Capture the cell that displays the provided text and extract its [X, Y] central coordinate. 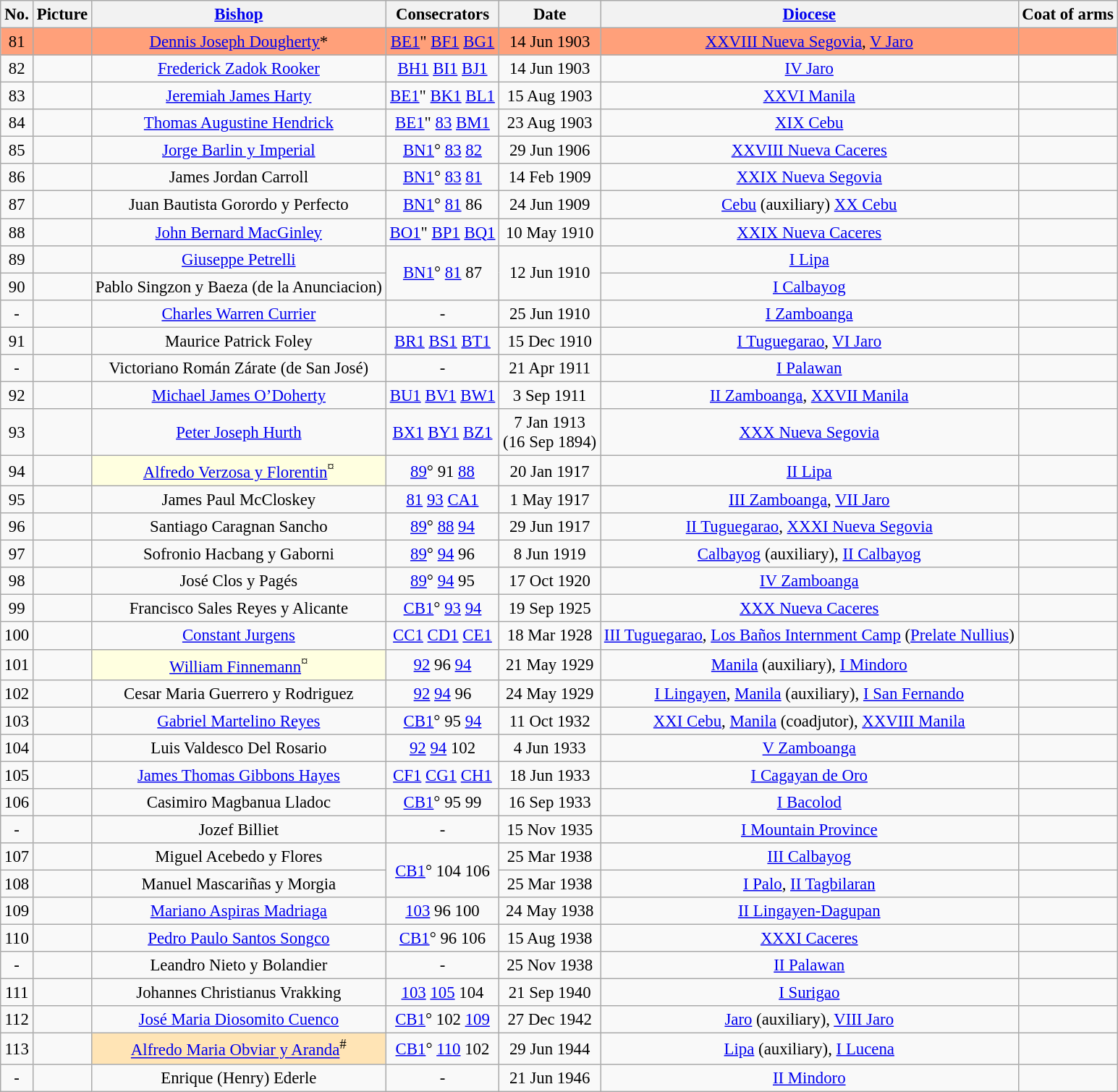
84 [17, 123]
CF1 CG1 CH1 [443, 775]
XXIX Nueva Segovia [810, 177]
101 [17, 664]
Picture [62, 14]
113 [17, 1049]
IV Zamboanga [810, 581]
89° 88 94 [443, 527]
Johannes Christianus Vrakking [239, 993]
17 Oct 1920 [550, 581]
CC1 CD1 CE1 [443, 636]
BR1 BS1 BT1 [443, 341]
Constant Jurgens [239, 636]
Jorge Barlin y Imperial [239, 151]
92 94 96 [443, 693]
92 94 102 [443, 748]
85 [17, 151]
89° 94 95 [443, 581]
105 [17, 775]
I Palawan [810, 368]
82 [17, 69]
Santiago Caragnan Sancho [239, 527]
4 Jun 1933 [550, 748]
108 [17, 884]
Luis Valdesco Del Rosario [239, 748]
I Palo, II Tagbilaran [810, 884]
V Zamboanga [810, 748]
CB1° 102 109 [443, 1020]
24 May 1938 [550, 911]
102 [17, 693]
10 May 1910 [550, 232]
Lipa (auxiliary), I Lucena [810, 1049]
XXVI Manila [810, 96]
BE1" BK1 BL1 [443, 96]
I Zamboanga [810, 313]
19 Sep 1925 [550, 609]
Peter Joseph Hurth [239, 433]
I Bacolod [810, 803]
86 [17, 177]
98 [17, 581]
XIX Cebu [810, 123]
Jozef Billiet [239, 829]
90 [17, 287]
29 Jun 1917 [550, 527]
15 Dec 1910 [550, 341]
83 [17, 96]
Frederick Zadok Rooker [239, 69]
Thomas Augustine Hendrick [239, 123]
24 May 1929 [550, 693]
21 Apr 1911 [550, 368]
89° 91 88 [443, 470]
104 [17, 748]
II Lipa [810, 470]
Jaro (auxiliary), VIII Jaro [810, 1020]
BE1" BF1 BG1 [443, 42]
21 Jun 1946 [550, 1078]
II Tuguegarao, XXXI Nueva Segovia [810, 527]
91 [17, 341]
24 Jun 1909 [550, 205]
3 Sep 1911 [550, 395]
Cesar Maria Guerrero y Rodriguez [239, 693]
XXX Nueva Caceres [810, 609]
Mariano Aspiras Madriaga [239, 911]
20 Jan 1917 [550, 470]
BN1° 81 87 [443, 272]
87 [17, 205]
Victoriano Román Zárate (de San José) [239, 368]
II Lingayen-Dagupan [810, 911]
BN1° 81 86 [443, 205]
29 Jun 1944 [550, 1049]
Pablo Singzon y Baeza (de la Anunciacion) [239, 287]
106 [17, 803]
James Jordan Carroll [239, 177]
I Lipa [810, 259]
Pedro Paulo Santos Songco [239, 939]
José Maria Diosomito Cuenco [239, 1020]
Date [550, 14]
100 [17, 636]
103 105 104 [443, 993]
CB1° 93 94 [443, 609]
William Finnemann¤ [239, 664]
BO1" BP1 BQ1 [443, 232]
92 96 94 [443, 664]
89 [17, 259]
I Lingayen, Manila (auxiliary), I San Fernando [810, 693]
Bishop [239, 14]
99 [17, 609]
I Surigao [810, 993]
XXIX Nueva Caceres [810, 232]
James Thomas Gibbons Hayes [239, 775]
BE1" 83 BM1 [443, 123]
BX1 BY1 BZ1 [443, 433]
Leandro Nieto y Bolandier [239, 965]
15 Aug 1938 [550, 939]
1 May 1917 [550, 500]
18 Jun 1933 [550, 775]
23 Aug 1903 [550, 123]
I Cagayan de Oro [810, 775]
94 [17, 470]
25 Jun 1910 [550, 313]
7 Jan 1913(16 Sep 1894) [550, 433]
I Mountain Province [810, 829]
III Tuguegarao, Los Baños Internment Camp (Prelate Nullius) [810, 636]
Sofronio Hacbang y Gaborni [239, 554]
I Calbayog [810, 287]
14 Feb 1909 [550, 177]
Juan Bautista Gorordo y Perfecto [239, 205]
96 [17, 527]
8 Jun 1919 [550, 554]
Alfredo Maria Obviar y Aranda# [239, 1049]
Enrique (Henry) Ederle [239, 1078]
Gabriel Martelino Reyes [239, 721]
II Palawan [810, 965]
112 [17, 1020]
Consecrators [443, 14]
88 [17, 232]
Jeremiah James Harty [239, 96]
107 [17, 857]
Dennis Joseph Dougherty* [239, 42]
XXVIII Nueva Caceres [810, 151]
I Tuguegarao, VI Jaro [810, 341]
CB1° 110 102 [443, 1049]
Alfredo Verzosa y Florentin¤ [239, 470]
Miguel Acebedo y Flores [239, 857]
Calbayog (auxiliary), II Calbayog [810, 554]
BH1 BI1 BJ1 [443, 69]
Coat of arms [1068, 14]
BU1 BV1 BW1 [443, 395]
110 [17, 939]
93 [17, 433]
89° 94 96 [443, 554]
Casimiro Magbanua Lladoc [239, 803]
97 [17, 554]
No. [17, 14]
CB1° 95 94 [443, 721]
James Paul McCloskey [239, 500]
XXI Cebu, Manila (coadjutor), XXVIII Manila [810, 721]
111 [17, 993]
Manila (auxiliary), I Mindoro [810, 664]
18 Mar 1928 [550, 636]
15 Aug 1903 [550, 96]
27 Dec 1942 [550, 1020]
IV Jaro [810, 69]
109 [17, 911]
103 96 100 [443, 911]
CB1° 104 106 [443, 870]
Maurice Patrick Foley [239, 341]
21 Sep 1940 [550, 993]
II Zamboanga, XXVII Manila [810, 395]
92 [17, 395]
Francisco Sales Reyes y Alicante [239, 609]
John Bernard MacGinley [239, 232]
11 Oct 1932 [550, 721]
Cebu (auxiliary) XX Cebu [810, 205]
José Clos y Pagés [239, 581]
III Zamboanga, VII Jaro [810, 500]
XXVIII Nueva Segovia, V Jaro [810, 42]
25 Nov 1938 [550, 965]
29 Jun 1906 [550, 151]
Manuel Mascariñas y Morgia [239, 884]
103 [17, 721]
III Calbayog [810, 857]
CB1° 95 99 [443, 803]
XXXI Caceres [810, 939]
12 Jun 1910 [550, 272]
BN1° 83 82 [443, 151]
95 [17, 500]
Michael James O’Doherty [239, 395]
II Mindoro [810, 1078]
BN1° 83 81 [443, 177]
Charles Warren Currier [239, 313]
Diocese [810, 14]
15 Nov 1935 [550, 829]
CB1° 96 106 [443, 939]
XXX Nueva Segovia [810, 433]
81 93 CA1 [443, 500]
21 May 1929 [550, 664]
16 Sep 1933 [550, 803]
81 [17, 42]
Giuseppe Petrelli [239, 259]
